Identify which cell holds the provided text, then report its [x, y] central coordinate. 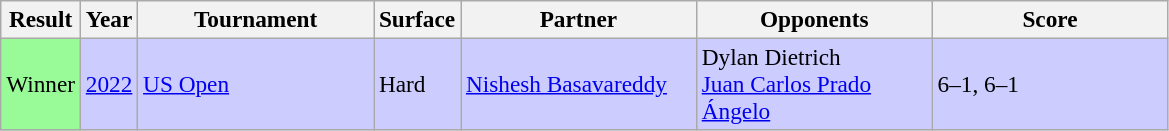
Tournament [256, 19]
Result [41, 19]
Winner [41, 84]
US Open [256, 84]
Nishesh Basavareddy [579, 84]
Dylan Dietrich Juan Carlos Prado Ángelo [814, 84]
2022 [108, 84]
Surface [418, 19]
Opponents [814, 19]
Partner [579, 19]
Year [108, 19]
6–1, 6–1 [1050, 84]
Hard [418, 84]
Score [1050, 19]
